Provide the (x, y) coordinate of the cell's center where the given text is located.  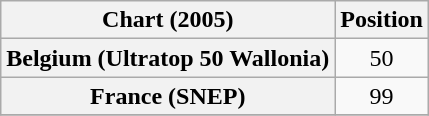
France (SNEP) (168, 96)
99 (382, 96)
Position (382, 20)
Chart (2005) (168, 20)
50 (382, 58)
Belgium (Ultratop 50 Wallonia) (168, 58)
